Search for the cell housing the specified text and yield its [X, Y] center coordinate. 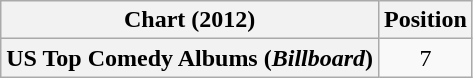
Position [426, 20]
7 [426, 58]
Chart (2012) [190, 20]
US Top Comedy Albums (Billboard) [190, 58]
